Return (X, Y) of the center of cell containing provided text 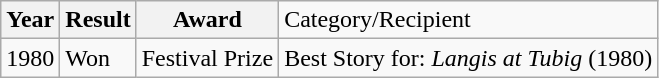
Result (98, 20)
Won (98, 58)
Festival Prize (207, 58)
Category/Recipient (468, 20)
Best Story for: Langis at Tubig (1980) (468, 58)
Award (207, 20)
Year (30, 20)
1980 (30, 58)
